For the text-containing cell, return its midpoint in [x, y] coordinate format. 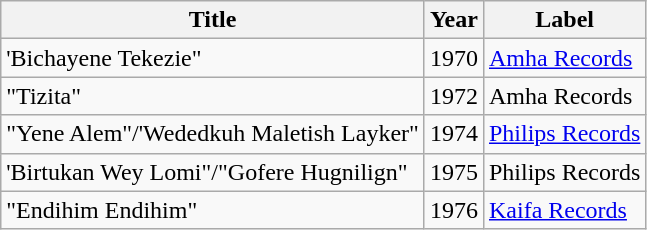
"Endihim Endihim" [213, 210]
"Yene Alem"/'Wededkuh Maletish Layker" [213, 134]
1974 [454, 134]
1976 [454, 210]
1972 [454, 96]
1970 [454, 58]
'Bichayene Tekezie" [213, 58]
Label [564, 20]
Kaifa Records [564, 210]
Title [213, 20]
1975 [454, 172]
'Birtukan Wey Lomi"/"Gofere Hugnilign" [213, 172]
"Tizita" [213, 96]
Year [454, 20]
